Determine the (X, Y) coordinate at the center of the cell enclosing the given text.  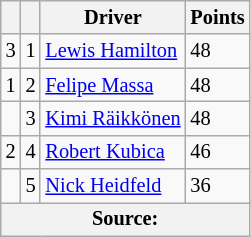
Felipe Massa (112, 85)
Lewis Hamilton (112, 51)
Nick Heidfeld (112, 186)
46 (217, 152)
Driver (112, 17)
36 (217, 186)
Kimi Räikkönen (112, 118)
Source: (126, 219)
Robert Kubica (112, 152)
Points (217, 17)
4 (31, 152)
5 (31, 186)
